From the cell containing the given text, extract its center point as (X, Y) coordinate. 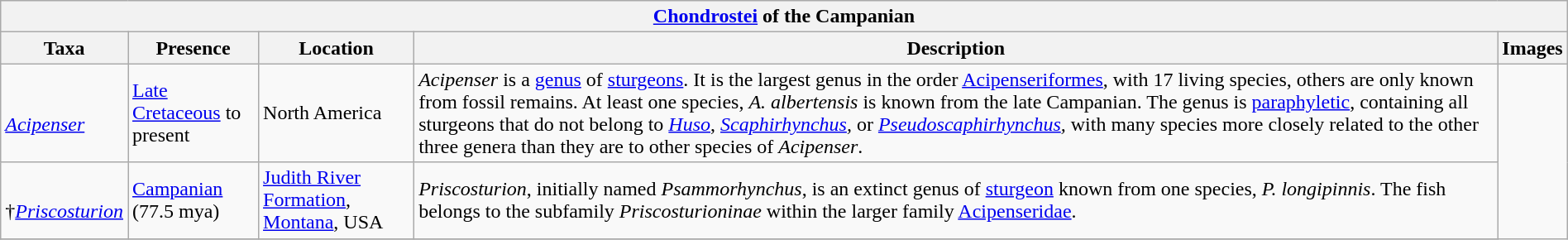
North America (337, 113)
Description (956, 48)
Location (337, 48)
Acipenser (65, 113)
Taxa (65, 48)
Campanian (77.5 mya) (193, 200)
†Priscosturion (65, 200)
Presence (193, 48)
Late Cretaceous to present (193, 113)
Judith River Formation, Montana, USA (337, 200)
Images (1532, 48)
Chondrostei of the Campanian (784, 17)
